Locate the cell with the specified text and output its [x, y] center coordinate. 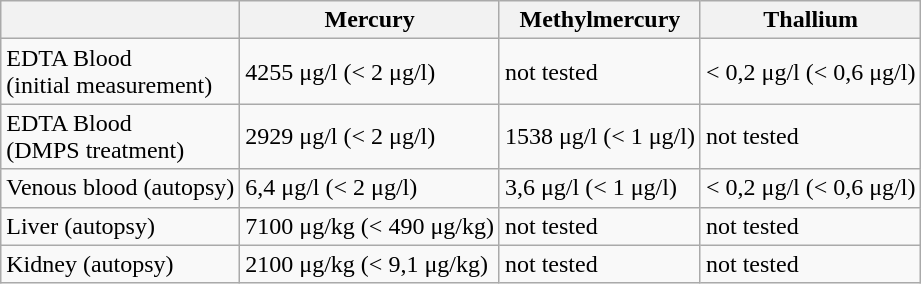
Venous blood (autopsy) [120, 188]
6,4 μg/l (< 2 μg/l) [370, 188]
Kidney (autopsy) [120, 264]
2100 μg/kg (< 9,1 μg/kg) [370, 264]
Thallium [810, 20]
Liver (autopsy) [120, 226]
Methylmercury [600, 20]
Mercury [370, 20]
7100 μg/kg (< 490 μg/kg) [370, 226]
EDTA Blood(initial measurement) [120, 72]
4255 μg/l (< 2 μg/l) [370, 72]
1538 μg/l (< 1 μg/l) [600, 136]
EDTA Blood(DMPS treatment) [120, 136]
2929 μg/l (< 2 μg/l) [370, 136]
3,6 μg/l (< 1 μg/l) [600, 188]
